Search for the cell housing the specified text and yield its [x, y] center coordinate. 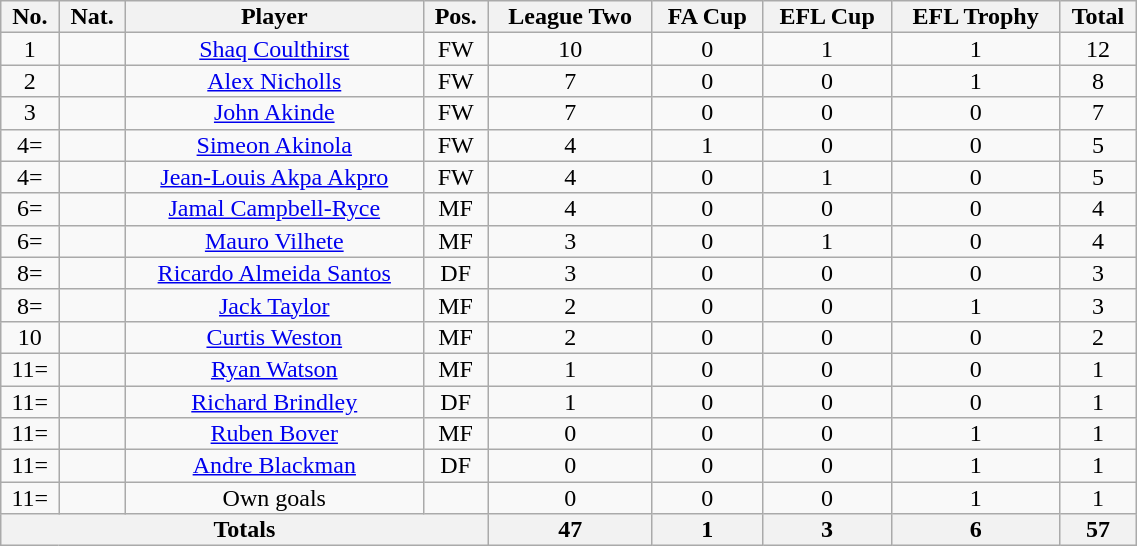
League Two [570, 17]
FA Cup [707, 17]
Nat. [92, 17]
Jean-Louis Akpa Akpro [274, 177]
Jack Taylor [274, 305]
Own goals [274, 498]
12 [1098, 49]
Ricardo Almeida Santos [274, 273]
Andre Blackman [274, 466]
47 [570, 530]
57 [1098, 530]
No. [30, 17]
EFL Trophy [976, 17]
Mauro Vilhete [274, 241]
Jamal Campbell-Ryce [274, 209]
Shaq Coulthirst [274, 49]
EFL Cup [827, 17]
Total [1098, 17]
Ruben Bover [274, 434]
Richard Brindley [274, 402]
Curtis Weston [274, 337]
Totals [244, 530]
Ryan Watson [274, 369]
Simeon Akinola [274, 145]
Player [274, 17]
John Akinde [274, 113]
6 [976, 530]
Pos. [456, 17]
Alex Nicholls [274, 81]
8 [1098, 81]
